Output the [x, y] coordinate of the center of the cell containing the given text.  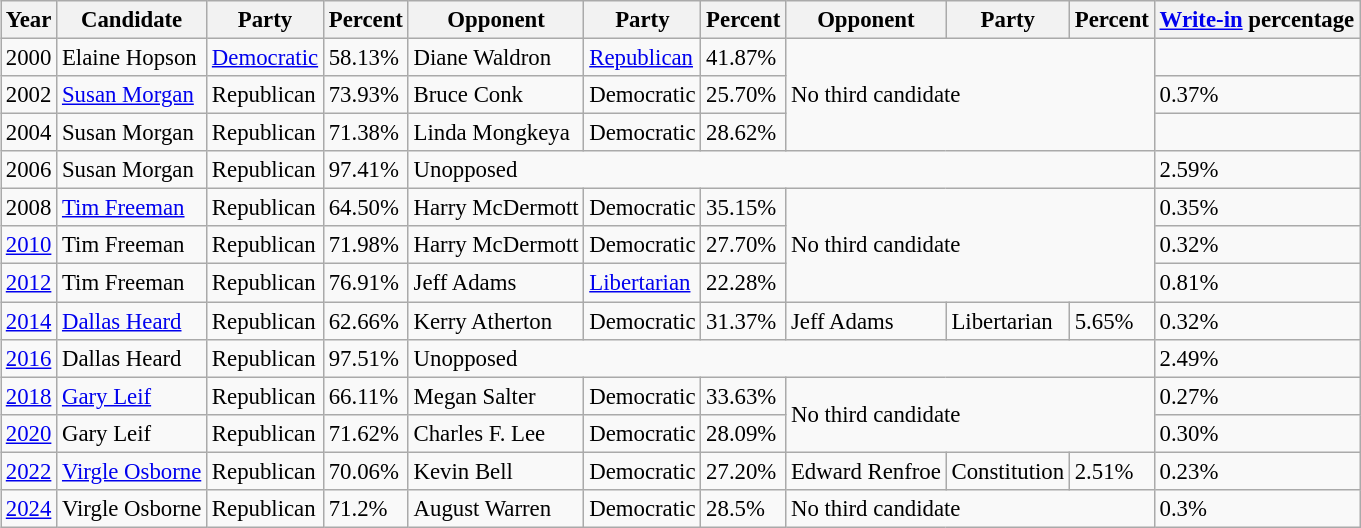
Candidate [132, 20]
Kevin Bell [496, 471]
Write-in percentage [1256, 20]
0.3% [1256, 508]
Year [28, 20]
64.50% [366, 208]
2024 [28, 508]
2010 [28, 245]
22.28% [744, 283]
66.11% [366, 396]
0.30% [1256, 433]
0.35% [1256, 208]
August Warren [496, 508]
28.62% [744, 133]
2.49% [1256, 358]
31.37% [744, 321]
Diane Waldron [496, 57]
Linda Mongkeya [496, 133]
2006 [28, 170]
27.70% [744, 245]
33.63% [744, 396]
2022 [28, 471]
41.87% [744, 57]
Charles F. Lee [496, 433]
Bruce Conk [496, 95]
2020 [28, 433]
2014 [28, 321]
71.98% [366, 245]
Edward Renfroe [866, 471]
97.41% [366, 170]
0.23% [1256, 471]
2012 [28, 283]
35.15% [744, 208]
2004 [28, 133]
Kerry Atherton [496, 321]
2.59% [1256, 170]
2000 [28, 57]
58.13% [366, 57]
73.93% [366, 95]
71.2% [366, 508]
Megan Salter [496, 396]
2002 [28, 95]
76.91% [366, 283]
71.38% [366, 133]
Constitution [1008, 471]
0.27% [1256, 396]
71.62% [366, 433]
2016 [28, 358]
25.70% [744, 95]
28.09% [744, 433]
Elaine Hopson [132, 57]
62.66% [366, 321]
28.5% [744, 508]
2018 [28, 396]
0.37% [1256, 95]
0.81% [1256, 283]
97.51% [366, 358]
27.20% [744, 471]
2008 [28, 208]
70.06% [366, 471]
2.51% [1112, 471]
5.65% [1112, 321]
